Extract the (x, y) coordinate from the center of the cell holding the provided text.  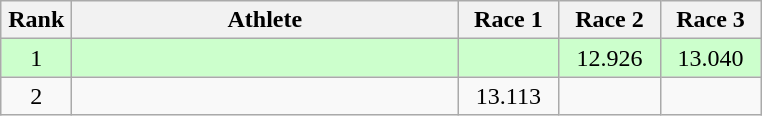
13.113 (508, 96)
1 (36, 58)
12.926 (610, 58)
Athlete (265, 20)
Race 1 (508, 20)
Race 2 (610, 20)
Race 3 (710, 20)
Rank (36, 20)
2 (36, 96)
13.040 (710, 58)
